From the cell containing the given text, extract its center point as (x, y) coordinate. 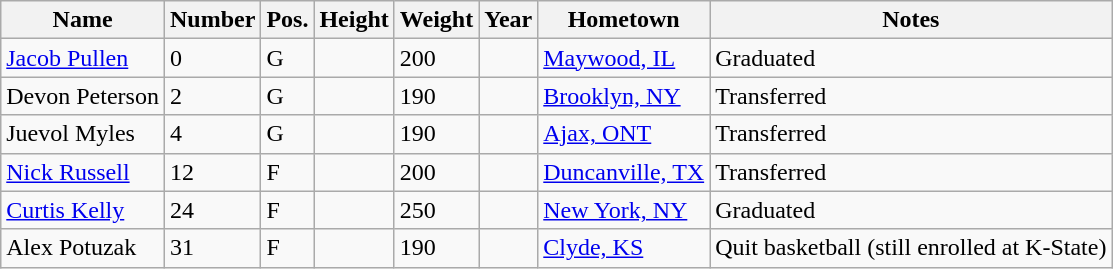
31 (212, 248)
4 (212, 134)
Height (354, 20)
Curtis Kelly (83, 210)
12 (212, 172)
Notes (911, 20)
Nick Russell (83, 172)
250 (436, 210)
Jacob Pullen (83, 58)
Maywood, IL (624, 58)
2 (212, 96)
Quit basketball (still enrolled at K-State) (911, 248)
Weight (436, 20)
Year (508, 20)
Name (83, 20)
Alex Potuzak (83, 248)
24 (212, 210)
0 (212, 58)
Ajax, ONT (624, 134)
Brooklyn, NY (624, 96)
Juevol Myles (83, 134)
New York, NY (624, 210)
Devon Peterson (83, 96)
Clyde, KS (624, 248)
Pos. (288, 20)
Duncanville, TX (624, 172)
Number (212, 20)
Hometown (624, 20)
